For the text-containing cell, return its midpoint in (x, y) coordinate format. 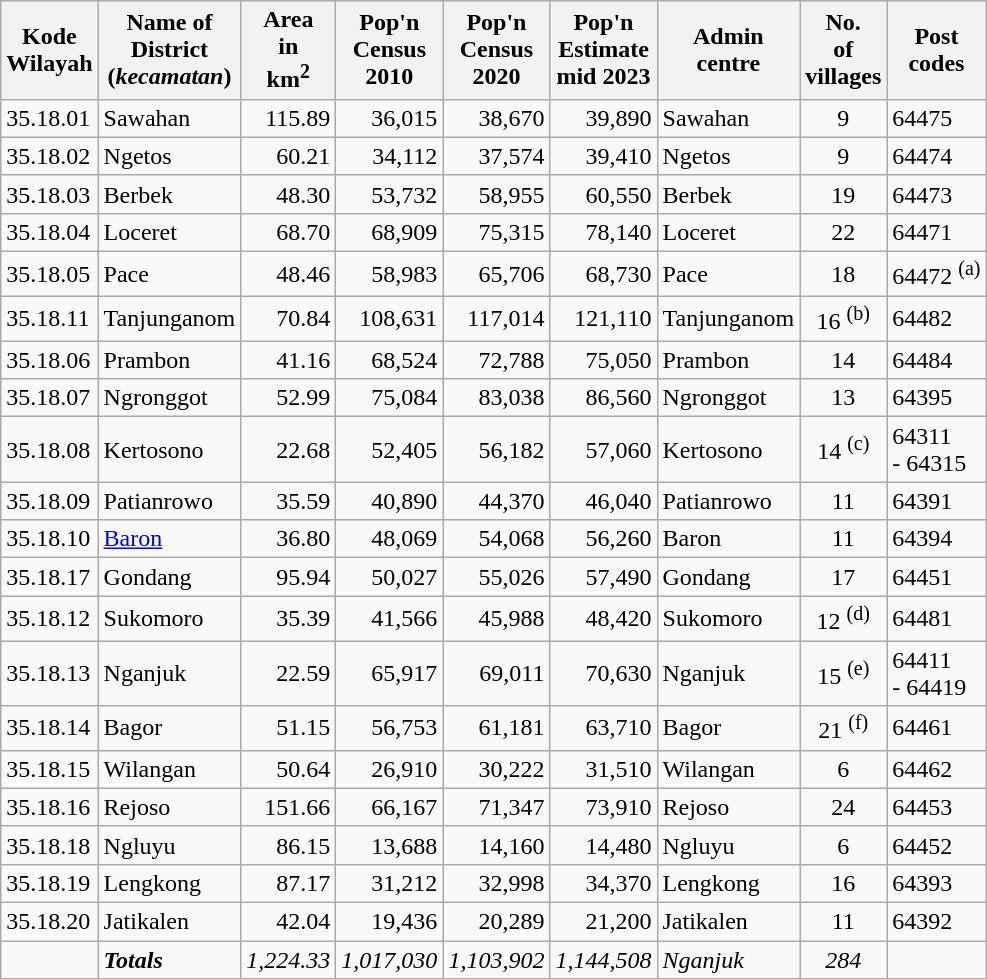
55,026 (496, 577)
64461 (936, 728)
117,014 (496, 318)
83,038 (496, 398)
1,103,902 (496, 960)
64451 (936, 577)
16 (b) (844, 318)
26,910 (390, 769)
35.18.10 (50, 539)
64473 (936, 194)
17 (844, 577)
121,110 (604, 318)
64392 (936, 921)
35.18.20 (50, 921)
108,631 (390, 318)
35.18.04 (50, 232)
48.30 (288, 194)
24 (844, 807)
35.18.01 (50, 118)
50.64 (288, 769)
13,688 (390, 845)
35.18.06 (50, 360)
64462 (936, 769)
34,112 (390, 156)
Postcodes (936, 50)
30,222 (496, 769)
38,670 (496, 118)
66,167 (390, 807)
68,730 (604, 274)
64393 (936, 883)
35.18.17 (50, 577)
64391 (936, 501)
1,017,030 (390, 960)
41,566 (390, 618)
52.99 (288, 398)
35.18.14 (50, 728)
35.18.15 (50, 769)
31,212 (390, 883)
39,890 (604, 118)
75,315 (496, 232)
52,405 (390, 450)
19,436 (390, 921)
64394 (936, 539)
15 (e) (844, 674)
35.18.11 (50, 318)
86.15 (288, 845)
68,524 (390, 360)
57,060 (604, 450)
22 (844, 232)
64311- 64315 (936, 450)
35.18.09 (50, 501)
48,420 (604, 618)
34,370 (604, 883)
115.89 (288, 118)
20,289 (496, 921)
35.18.02 (50, 156)
22.59 (288, 674)
35.18.19 (50, 883)
51.15 (288, 728)
86,560 (604, 398)
37,574 (496, 156)
41.16 (288, 360)
22.68 (288, 450)
35.18.12 (50, 618)
48.46 (288, 274)
64482 (936, 318)
16 (844, 883)
75,084 (390, 398)
35.18.07 (50, 398)
64474 (936, 156)
Name ofDistrict(kecamatan) (170, 50)
63,710 (604, 728)
35.18.16 (50, 807)
58,983 (390, 274)
68,909 (390, 232)
Pop'nEstimatemid 2023 (604, 50)
46,040 (604, 501)
35.18.03 (50, 194)
53,732 (390, 194)
18 (844, 274)
No.ofvillages (844, 50)
40,890 (390, 501)
56,182 (496, 450)
Totals (170, 960)
61,181 (496, 728)
65,917 (390, 674)
64411- 64419 (936, 674)
14,160 (496, 845)
95.94 (288, 577)
58,955 (496, 194)
64453 (936, 807)
1,224.33 (288, 960)
64475 (936, 118)
45,988 (496, 618)
64395 (936, 398)
35.18.05 (50, 274)
151.66 (288, 807)
50,027 (390, 577)
44,370 (496, 501)
35.39 (288, 618)
Pop'nCensus2020 (496, 50)
56,260 (604, 539)
14,480 (604, 845)
48,069 (390, 539)
31,510 (604, 769)
35.18.08 (50, 450)
32,998 (496, 883)
21 (f) (844, 728)
54,068 (496, 539)
42.04 (288, 921)
36.80 (288, 539)
65,706 (496, 274)
12 (d) (844, 618)
71,347 (496, 807)
73,910 (604, 807)
70.84 (288, 318)
72,788 (496, 360)
87.17 (288, 883)
64472 (a) (936, 274)
60,550 (604, 194)
35.18.13 (50, 674)
36,015 (390, 118)
35.59 (288, 501)
Pop'nCensus2010 (390, 50)
57,490 (604, 577)
60.21 (288, 156)
14 (c) (844, 450)
64471 (936, 232)
14 (844, 360)
64484 (936, 360)
Kode Wilayah (50, 50)
284 (844, 960)
56,753 (390, 728)
75,050 (604, 360)
Area in km2 (288, 50)
19 (844, 194)
68.70 (288, 232)
70,630 (604, 674)
39,410 (604, 156)
35.18.18 (50, 845)
13 (844, 398)
1,144,508 (604, 960)
69,011 (496, 674)
Admincentre (728, 50)
21,200 (604, 921)
64481 (936, 618)
64452 (936, 845)
78,140 (604, 232)
